Return the (x, y) coordinate for the center point of the cell that contains the specified text.  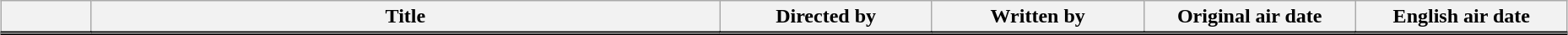
Directed by (825, 17)
Original air date (1249, 17)
Title (405, 17)
English air date (1462, 17)
Written by (1038, 17)
